Extract the (x, y) coordinate from the center of the cell holding the provided text.  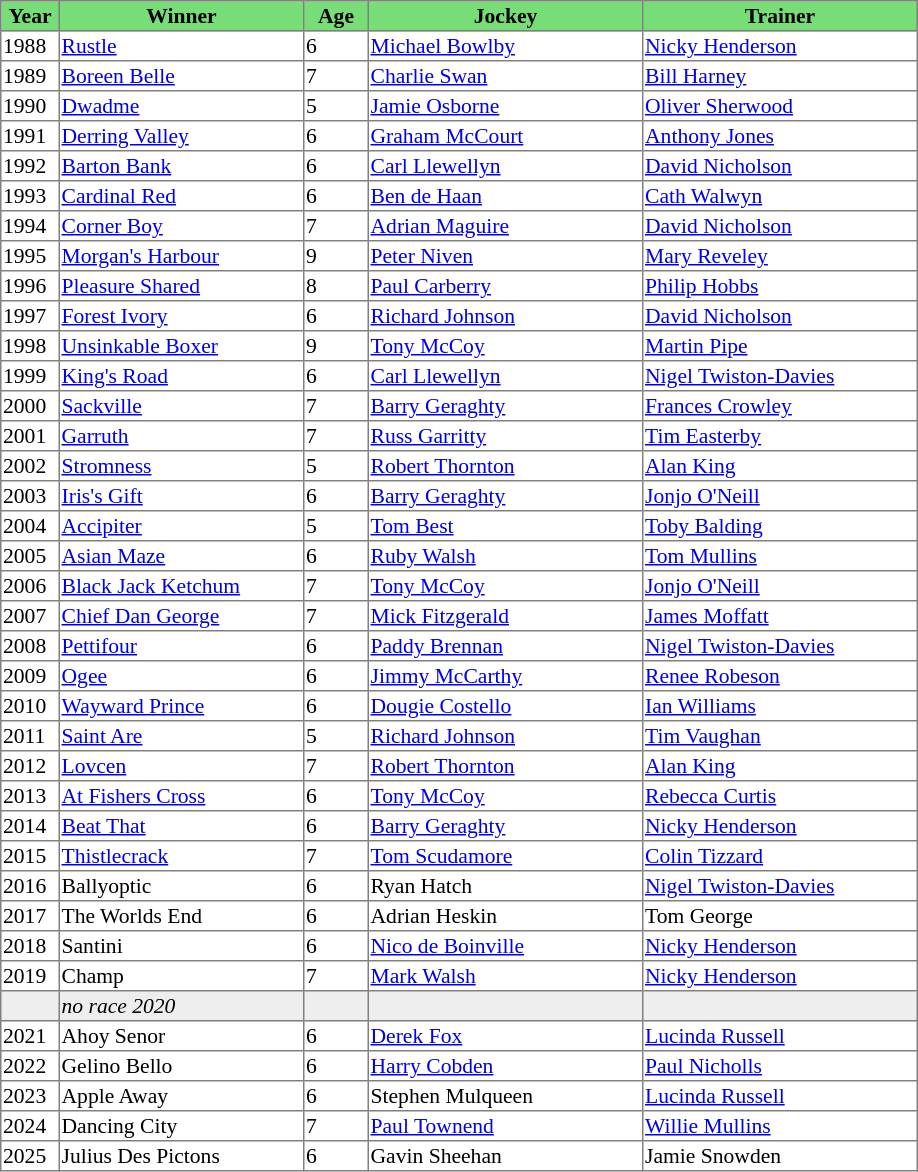
2006 (30, 586)
Saint Are (181, 736)
Iris's Gift (181, 496)
Anthony Jones (780, 136)
Philip Hobbs (780, 286)
Dwadme (181, 106)
Accipiter (181, 526)
Paul Townend (505, 1126)
2003 (30, 496)
Jimmy McCarthy (505, 676)
1995 (30, 256)
At Fishers Cross (181, 796)
Dougie Costello (505, 706)
1993 (30, 196)
Tim Vaughan (780, 736)
Nico de Boinville (505, 946)
Year (30, 16)
2014 (30, 826)
2004 (30, 526)
Tom Mullins (780, 556)
Tim Easterby (780, 436)
2016 (30, 886)
2024 (30, 1126)
no race 2020 (181, 1006)
2009 (30, 676)
Dancing City (181, 1126)
Champ (181, 976)
Winner (181, 16)
Ian Williams (780, 706)
Paul Carberry (505, 286)
Lovcen (181, 766)
Cath Walwyn (780, 196)
1996 (30, 286)
Boreen Belle (181, 76)
Oliver Sherwood (780, 106)
Sackville (181, 406)
Barton Bank (181, 166)
Asian Maze (181, 556)
1992 (30, 166)
Morgan's Harbour (181, 256)
Thistlecrack (181, 856)
Mary Reveley (780, 256)
Adrian Heskin (505, 916)
2001 (30, 436)
Ben de Haan (505, 196)
2017 (30, 916)
1989 (30, 76)
1994 (30, 226)
Age (336, 16)
Martin Pipe (780, 346)
Cardinal Red (181, 196)
Jamie Osborne (505, 106)
Jamie Snowden (780, 1156)
Renee Robeson (780, 676)
2000 (30, 406)
Derek Fox (505, 1036)
2005 (30, 556)
Bill Harney (780, 76)
Gavin Sheehan (505, 1156)
1988 (30, 46)
Forest Ivory (181, 316)
2018 (30, 946)
Ballyoptic (181, 886)
2013 (30, 796)
2011 (30, 736)
Tom Scudamore (505, 856)
Pleasure Shared (181, 286)
Peter Niven (505, 256)
2022 (30, 1066)
Stephen Mulqueen (505, 1096)
Jockey (505, 16)
Rebecca Curtis (780, 796)
2008 (30, 646)
Pettifour (181, 646)
Julius Des Pictons (181, 1156)
Harry Cobden (505, 1066)
Garruth (181, 436)
1991 (30, 136)
2012 (30, 766)
Adrian Maguire (505, 226)
Trainer (780, 16)
Stromness (181, 466)
Derring Valley (181, 136)
2019 (30, 976)
Tom Best (505, 526)
2021 (30, 1036)
Russ Garritty (505, 436)
Gelino Bello (181, 1066)
Beat That (181, 826)
Paddy Brennan (505, 646)
Ruby Walsh (505, 556)
Ahoy Senor (181, 1036)
1990 (30, 106)
1999 (30, 376)
James Moffatt (780, 616)
Ogee (181, 676)
Paul Nicholls (780, 1066)
Apple Away (181, 1096)
Tom George (780, 916)
Ryan Hatch (505, 886)
2007 (30, 616)
Graham McCourt (505, 136)
Corner Boy (181, 226)
Chief Dan George (181, 616)
Willie Mullins (780, 1126)
2015 (30, 856)
Colin Tizzard (780, 856)
Frances Crowley (780, 406)
Unsinkable Boxer (181, 346)
Charlie Swan (505, 76)
Black Jack Ketchum (181, 586)
2023 (30, 1096)
2002 (30, 466)
Michael Bowlby (505, 46)
Wayward Prince (181, 706)
Santini (181, 946)
King's Road (181, 376)
Mick Fitzgerald (505, 616)
1997 (30, 316)
Toby Balding (780, 526)
1998 (30, 346)
2025 (30, 1156)
Rustle (181, 46)
Mark Walsh (505, 976)
The Worlds End (181, 916)
2010 (30, 706)
8 (336, 286)
